Locate the cell with the specified text and output its (X, Y) center coordinate. 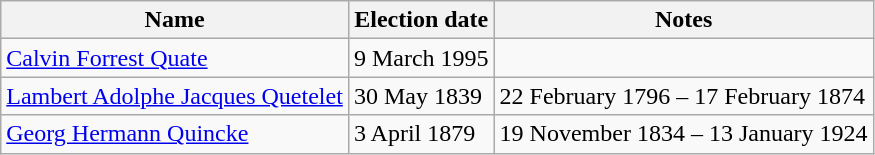
9 March 1995 (421, 58)
22 February 1796 – 17 February 1874 (684, 96)
Election date (421, 20)
Lambert Adolphe Jacques Quetelet (175, 96)
30 May 1839 (421, 96)
Notes (684, 20)
19 November 1834 – 13 January 1924 (684, 134)
3 April 1879 (421, 134)
Calvin Forrest Quate (175, 58)
Georg Hermann Quincke (175, 134)
Name (175, 20)
